Pinpoint the cell where the given text exists, returning its [x, y] midpoint coordinate. 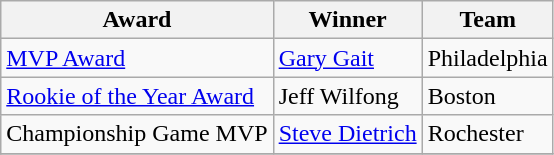
Jeff Wilfong [348, 96]
Philadelphia [488, 58]
Award [137, 20]
Rochester [488, 134]
Winner [348, 20]
MVP Award [137, 58]
Gary Gait [348, 58]
Championship Game MVP [137, 134]
Rookie of the Year Award [137, 96]
Boston [488, 96]
Steve Dietrich [348, 134]
Team [488, 20]
